Output the (X, Y) coordinate of the center of the cell containing the given text.  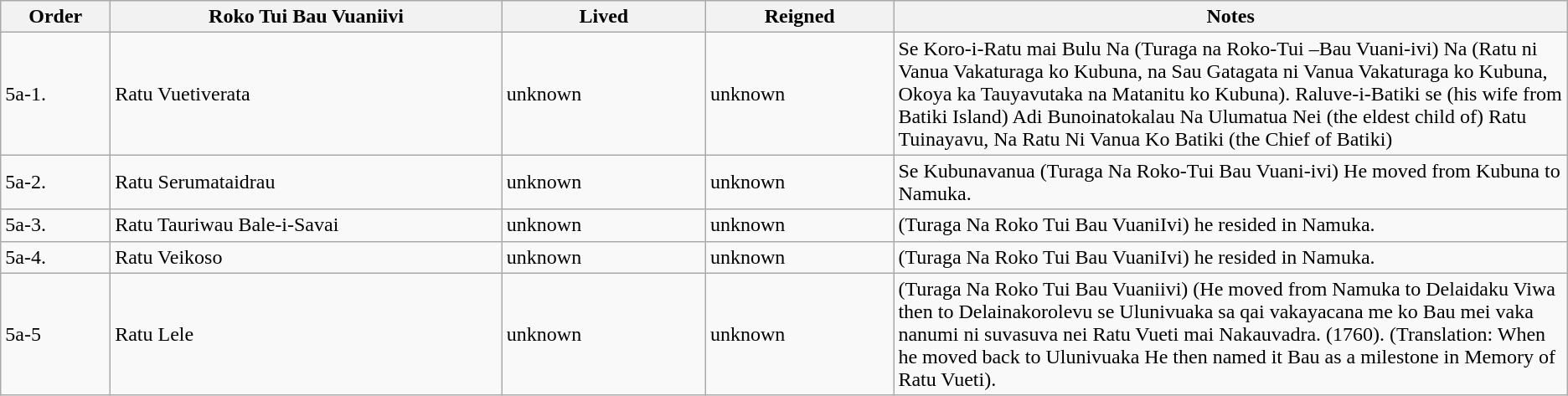
5a-2. (55, 183)
Ratu Serumataidrau (307, 183)
Ratu Veikoso (307, 257)
Roko Tui Bau Vuaniivi (307, 17)
Ratu Tauriwau Bale-i-Savai (307, 225)
Ratu Lele (307, 334)
5a-4. (55, 257)
5a-1. (55, 94)
5a-5 (55, 334)
Order (55, 17)
Reigned (799, 17)
Ratu Vuetiverata (307, 94)
5a-3. (55, 225)
Lived (603, 17)
Notes (1230, 17)
Se Kubunavanua (Turaga Na Roko-Tui Bau Vuani-ivi) He moved from Kubuna to Namuka. (1230, 183)
